Capture the cell that displays the provided text and extract its (X, Y) central coordinate. 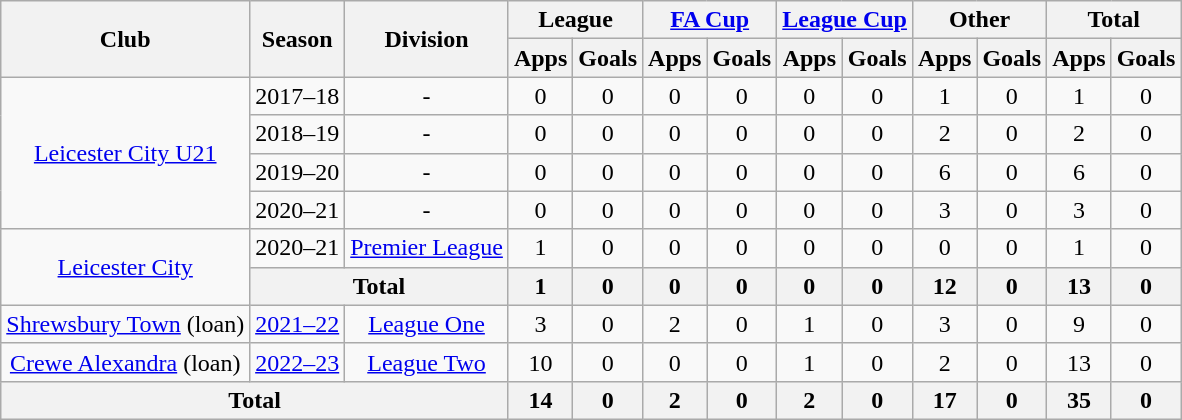
League (575, 20)
Leicester City U21 (126, 153)
Other (979, 20)
Crewe Alexandra (loan) (126, 362)
FA Cup (710, 20)
Season (298, 39)
17 (944, 400)
Leicester City (126, 267)
2018–19 (298, 134)
League Two (427, 362)
9 (1079, 324)
Shrewsbury Town (loan) (126, 324)
2021–22 (298, 324)
League One (427, 324)
10 (540, 362)
Premier League (427, 248)
2019–20 (298, 172)
Club (126, 39)
35 (1079, 400)
Division (427, 39)
2017–18 (298, 96)
2022–23 (298, 362)
League Cup (845, 20)
12 (944, 286)
14 (540, 400)
